Output the (x, y) coordinate of the center of the cell containing the given text.  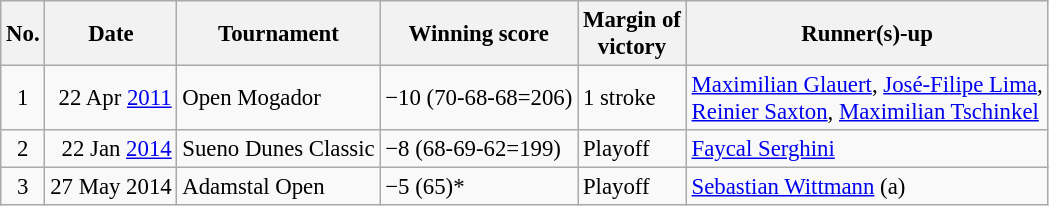
Faycal Serghini (867, 149)
2 (23, 149)
Tournament (278, 34)
Maximilian Glauert, José-Filipe Lima, Reinier Saxton, Maximilian Tschinkel (867, 98)
−8 (68-69-62=199) (479, 149)
1 (23, 98)
1 stroke (632, 98)
No. (23, 34)
−10 (70-68-68=206) (479, 98)
Margin ofvictory (632, 34)
Adamstal Open (278, 187)
Runner(s)-up (867, 34)
Sebastian Wittmann (a) (867, 187)
22 Apr 2011 (111, 98)
27 May 2014 (111, 187)
−5 (65)* (479, 187)
Open Mogador (278, 98)
3 (23, 187)
Winning score (479, 34)
Sueno Dunes Classic (278, 149)
Date (111, 34)
22 Jan 2014 (111, 149)
